Return the (x, y) coordinate for the center point of the cell that contains the specified text.  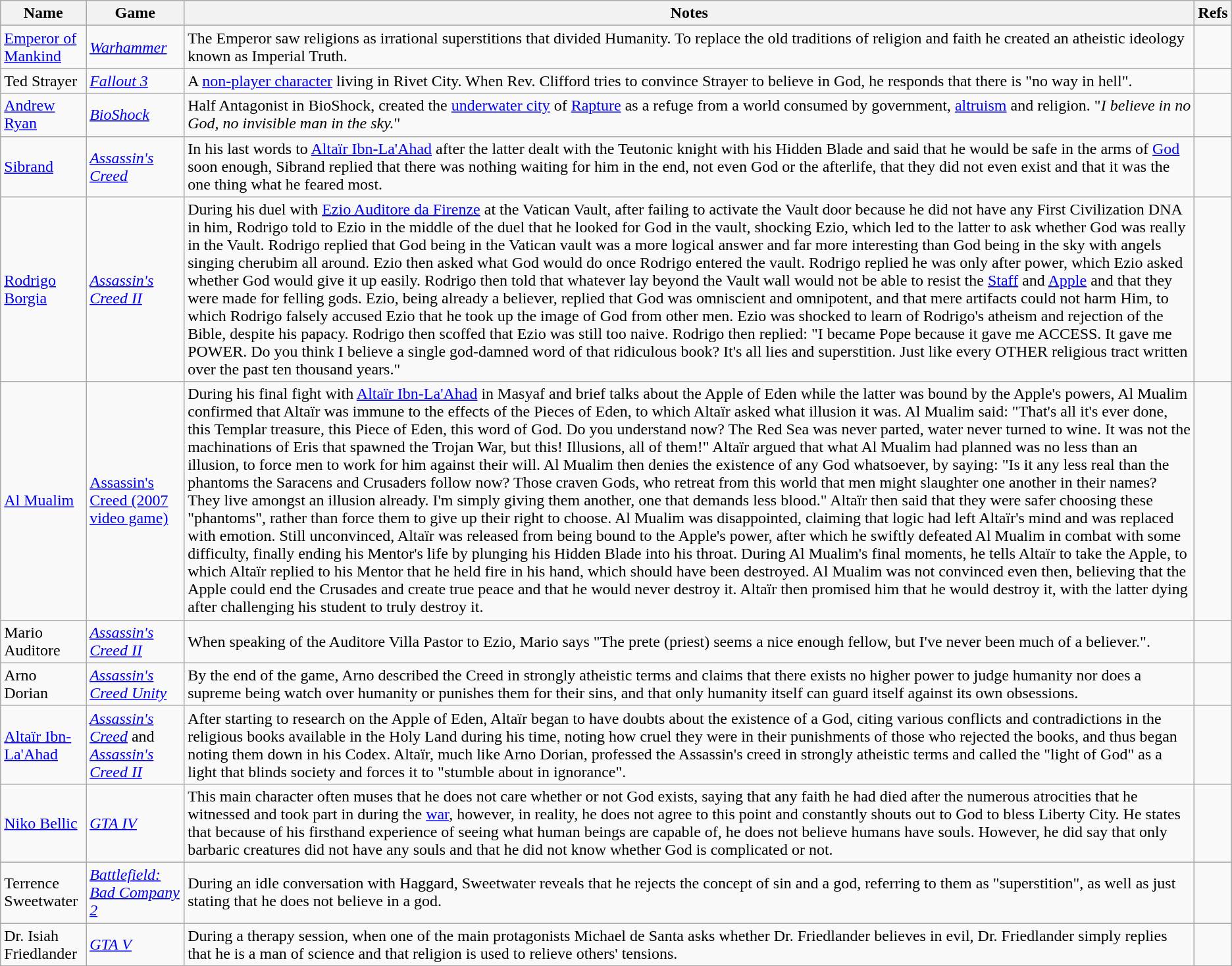
BioShock (136, 114)
Notes (690, 13)
Andrew Ryan (43, 114)
Niko Bellic (43, 823)
Battlefield: Bad Company 2 (136, 892)
Assassin's Creed Unity (136, 684)
Mario Auditore (43, 641)
Assassin's Creed (2007 video game) (136, 501)
Terrence Sweetwater (43, 892)
Rodrigo Borgia (43, 290)
Sibrand (43, 166)
Game (136, 13)
Fallout 3 (136, 81)
GTA IV (136, 823)
GTA V (136, 944)
Assassin's Creed (136, 166)
Warhammer (136, 47)
Emperor of Mankind (43, 47)
Assassin's Creed and Assassin's Creed II (136, 745)
Refs (1213, 13)
Al Mualim (43, 501)
Dr. Isiah Friedlander (43, 944)
Ted Strayer (43, 81)
Altaïr Ibn-La'Ahad (43, 745)
Name (43, 13)
Arno Dorian (43, 684)
